Search for the cell housing the specified text and yield its [X, Y] center coordinate. 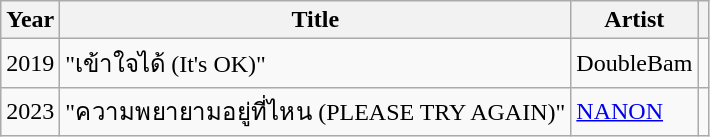
Artist [634, 20]
NANON [634, 112]
DoubleBam [634, 64]
2023 [30, 112]
Year [30, 20]
"เข้าใจได้ (It's OK)" [316, 64]
Title [316, 20]
"ความพยายามอยู่ที่ไหน (PLEASE TRY AGAIN)" [316, 112]
2019 [30, 64]
